Provide the [x, y] coordinate of the cell's center where the given text is located.  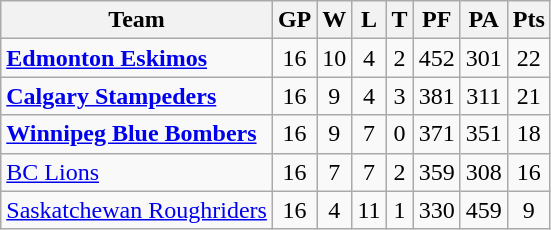
Edmonton Eskimos [137, 58]
311 [484, 96]
PA [484, 20]
Saskatchewan Roughriders [137, 210]
Calgary Stampeders [137, 96]
308 [484, 172]
301 [484, 58]
1 [400, 210]
L [369, 20]
21 [528, 96]
371 [436, 134]
PF [436, 20]
GP [294, 20]
T [400, 20]
Team [137, 20]
3 [400, 96]
351 [484, 134]
381 [436, 96]
10 [334, 58]
Winnipeg Blue Bombers [137, 134]
359 [436, 172]
Pts [528, 20]
0 [400, 134]
18 [528, 134]
22 [528, 58]
452 [436, 58]
BC Lions [137, 172]
330 [436, 210]
W [334, 20]
11 [369, 210]
459 [484, 210]
